Pinpoint the cell where the given text exists, returning its (x, y) midpoint coordinate. 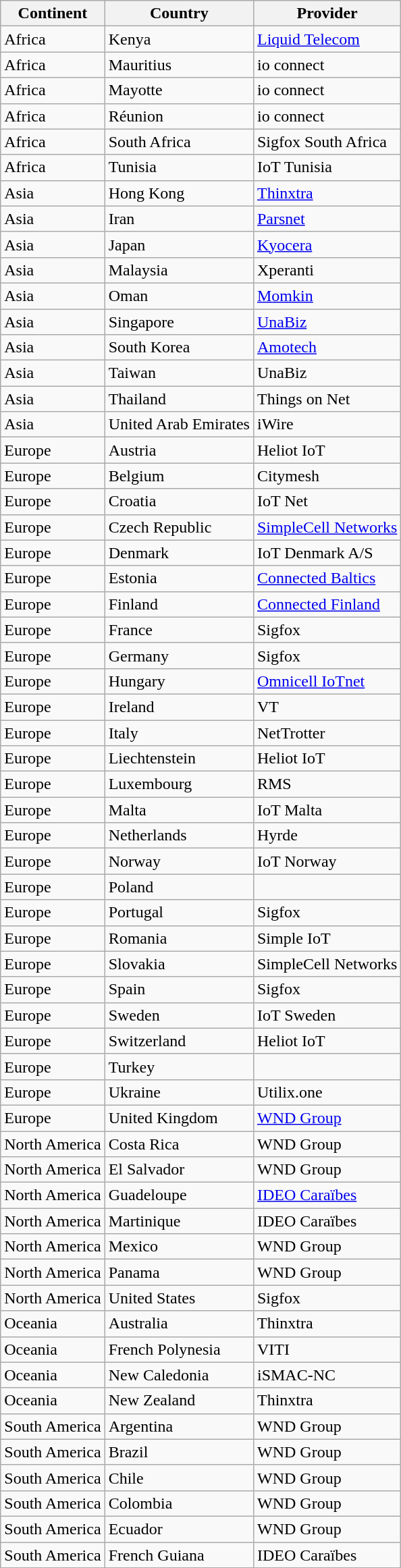
IoT Norway (327, 861)
RMS (327, 784)
iSMAC-NC (327, 1375)
Romania (179, 938)
Ukraine (179, 1092)
Belgium (179, 476)
Thailand (179, 399)
Omnicell IoTnet (327, 681)
Iran (179, 219)
France (179, 630)
Connected Baltics (327, 578)
Luxembourg (179, 784)
VITI (327, 1349)
Panama (179, 1272)
Brazil (179, 1452)
IoT Malta (327, 810)
Momkin (327, 296)
Estonia (179, 578)
IoT Sweden (327, 1015)
Japan (179, 244)
Liechtenstein (179, 759)
United Kingdom (179, 1118)
IoT Denmark A/S (327, 553)
Mexico (179, 1247)
Martinique (179, 1221)
Sweden (179, 1015)
Spain (179, 990)
Things on Net (327, 399)
Liquid Telecom (327, 39)
New Caledonia (179, 1375)
Hyrde (327, 836)
United States (179, 1298)
Czech Republic (179, 527)
Connected Finland (327, 604)
Norway (179, 861)
Utilix.one (327, 1092)
French Polynesia (179, 1349)
Ecuador (179, 1529)
Continent (53, 13)
El Salvador (179, 1170)
Finland (179, 604)
iWire (327, 425)
United Arab Emirates (179, 425)
Malta (179, 810)
Guadeloupe (179, 1195)
Oman (179, 296)
Malaysia (179, 270)
Citymesh (327, 476)
Hungary (179, 681)
South Africa (179, 142)
Costa Rica (179, 1144)
Croatia (179, 502)
Argentina (179, 1426)
Provider (327, 13)
Réunion (179, 116)
South Korea (179, 348)
Amotech (327, 348)
Mauritius (179, 65)
IoT Tunisia (327, 167)
Singapore (179, 322)
Slovakia (179, 964)
Taiwan (179, 373)
Sigfox South Africa (327, 142)
Poland (179, 887)
Hong Kong (179, 193)
Kyocera (327, 244)
Parsnet (327, 219)
Italy (179, 732)
Tunisia (179, 167)
French Guiana (179, 1555)
Kenya (179, 39)
New Zealand (179, 1401)
Denmark (179, 553)
VT (327, 707)
Colombia (179, 1503)
NetTrotter (327, 732)
Portugal (179, 913)
Simple IoT (327, 938)
IoT Net (327, 502)
Australia (179, 1324)
Xperanti (327, 270)
Germany (179, 655)
Austria (179, 450)
Mayotte (179, 90)
Netherlands (179, 836)
Country (179, 13)
Switzerland (179, 1041)
Chile (179, 1478)
Ireland (179, 707)
Turkey (179, 1066)
